Identify which cell holds the provided text, then report its [x, y] central coordinate. 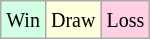
Win [24, 20]
Loss [126, 20]
Draw [72, 20]
